Capture the cell that displays the provided text and extract its [X, Y] central coordinate. 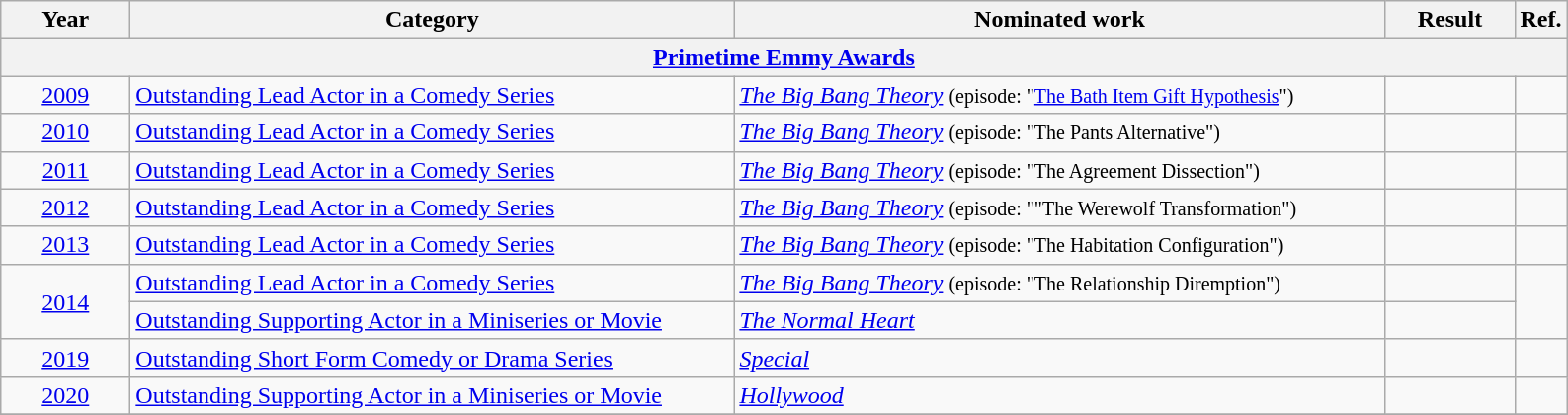
Nominated work [1059, 20]
The Big Bang Theory (episode: "The Bath Item Gift Hypothesis") [1059, 95]
2013 [65, 245]
The Big Bang Theory (episode: ""The Werewolf Transformation") [1059, 207]
2010 [65, 132]
2014 [65, 301]
Year [65, 20]
The Big Bang Theory (episode: "The Agreement Dissection") [1059, 170]
Hollywood [1059, 395]
Primetime Emmy Awards [784, 57]
The Big Bang Theory (episode: "The Habitation Configuration") [1059, 245]
2009 [65, 95]
Special [1059, 358]
2011 [65, 170]
Ref. [1541, 20]
Category [433, 20]
2020 [65, 395]
The Big Bang Theory (episode: "The Relationship Diremption") [1059, 283]
2019 [65, 358]
2012 [65, 207]
The Normal Heart [1059, 320]
Result [1450, 20]
Outstanding Short Form Comedy or Drama Series [433, 358]
The Big Bang Theory (episode: "The Pants Alternative") [1059, 132]
